Capture the cell that displays the provided text and extract its (X, Y) central coordinate. 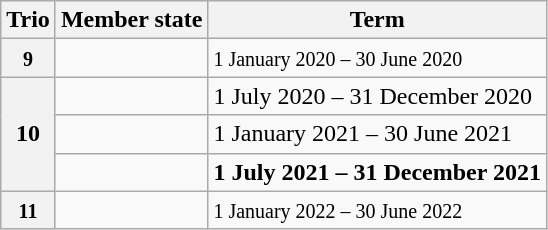
1 January 2022 – 30 June 2022 (378, 210)
9 (28, 58)
Member state (132, 20)
Trio (28, 20)
1 July 2020 – 31 December 2020 (378, 96)
1 January 2020 – 30 June 2020 (378, 58)
1 July 2021 – 31 December 2021 (378, 172)
10 (28, 134)
1 January 2021 – 30 June 2021 (378, 134)
Term (378, 20)
11 (28, 210)
